Search for the cell housing the specified text and yield its (x, y) center coordinate. 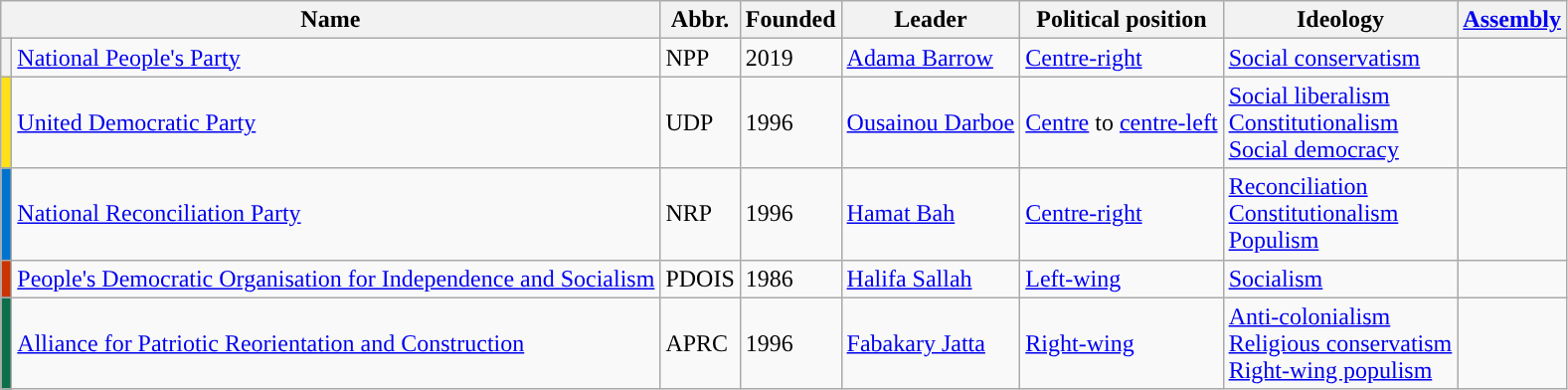
Left-wing (1122, 279)
Anti-colonialismReligious conservatismRight-wing populism (1340, 343)
Abbr. (700, 20)
Hamat Bah (931, 214)
Socialism (1340, 279)
Alliance for Patriotic Reorientation and Construction (336, 343)
Ideology (1340, 20)
Right-wing (1122, 343)
Name (330, 20)
Founded (790, 20)
Halifa Sallah (931, 279)
Fabakary Jatta (931, 343)
United Democratic Party (336, 122)
NRP (700, 214)
Social conservatism (1340, 58)
2019 (790, 58)
UDP (700, 122)
Social liberalismConstitutionalismSocial democracy (1340, 122)
Political position (1122, 20)
Ousainou Darboe (931, 122)
ReconciliationConstitutionalismPopulism (1340, 214)
Adama Barrow (931, 58)
APRC (700, 343)
1986 (790, 279)
PDOIS (700, 279)
People's Democratic Organisation for Independence and Socialism (336, 279)
Assembly (1512, 20)
Centre to centre-left (1122, 122)
National Reconciliation Party (336, 214)
NPP (700, 58)
National People's Party (336, 58)
Leader (931, 20)
